Scan for the cell matching the given text and deliver its [x, y] coordinate at center. 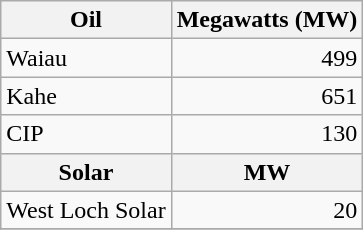
CIP [86, 134]
Waiau [86, 58]
Solar [86, 172]
130 [267, 134]
20 [267, 210]
651 [267, 96]
Oil [86, 20]
499 [267, 58]
Kahe [86, 96]
West Loch Solar [86, 210]
MW [267, 172]
Megawatts (MW) [267, 20]
